Search for the cell housing the specified text and yield its (X, Y) center coordinate. 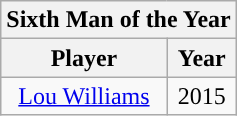
Player (84, 58)
2015 (202, 96)
Year (202, 58)
Lou Williams (84, 96)
Sixth Man of the Year (119, 20)
